Capture the cell that displays the provided text and extract its (X, Y) central coordinate. 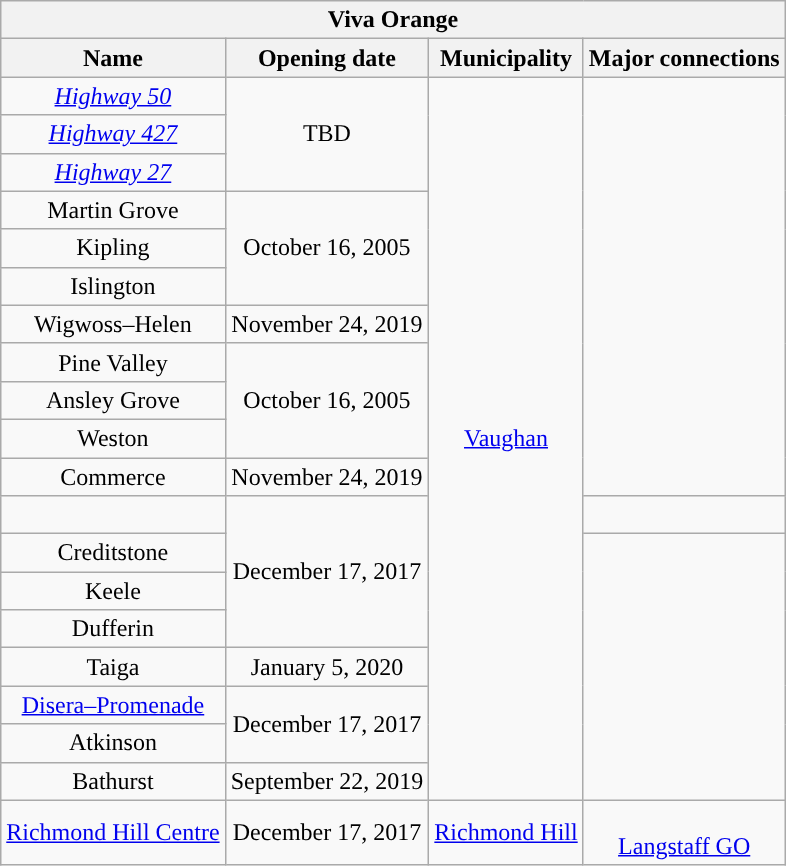
Commerce (113, 477)
Highway 50 (113, 96)
Vaughan (506, 438)
Creditstone (113, 553)
Kipling (113, 248)
Highway 27 (113, 172)
Langstaff GO (684, 832)
Opening date (327, 58)
January 5, 2020 (327, 667)
TBD (327, 134)
Viva Orange (393, 20)
Weston (113, 438)
Atkinson (113, 743)
September 22, 2019 (327, 781)
Richmond Hill Centre (113, 832)
Highway 427 (113, 134)
Disera–Promenade (113, 705)
Taiga (113, 667)
Name (113, 58)
Islington (113, 286)
Keele (113, 591)
Dufferin (113, 629)
Bathurst (113, 781)
Martin Grove (113, 210)
Pine Valley (113, 362)
Municipality (506, 58)
Wigwoss–Helen (113, 324)
Richmond Hill (506, 832)
Ansley Grove (113, 400)
Major connections (684, 58)
